Identify which cell holds the provided text, then report its (X, Y) central coordinate. 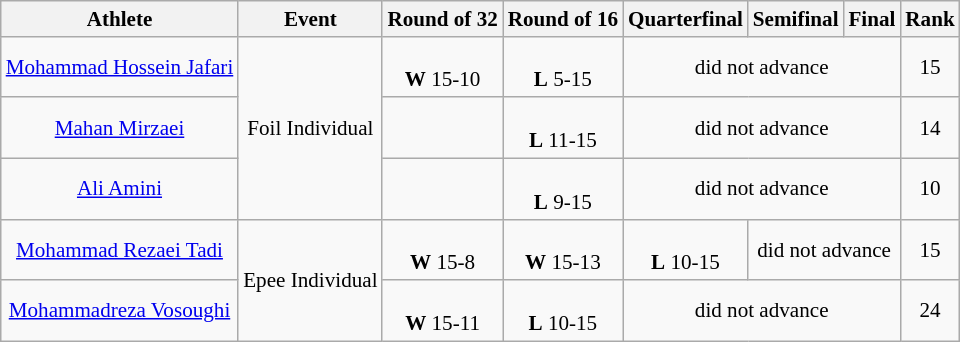
L 5-15 (563, 66)
10 (930, 188)
Ali Amini (120, 188)
W 15-11 (442, 310)
Mohammadreza Vosoughi (120, 310)
Round of 16 (563, 18)
24 (930, 310)
Quarterfinal (686, 18)
Event (310, 18)
Round of 32 (442, 18)
Athlete (120, 18)
Final (872, 18)
L 11-15 (563, 128)
L 9-15 (563, 188)
W 15-8 (442, 250)
Semifinal (796, 18)
Mahan Mirzaei (120, 128)
W 15-10 (442, 66)
W 15-13 (563, 250)
14 (930, 128)
Mohammad Rezaei Tadi (120, 250)
Epee Individual (310, 280)
Mohammad Hossein Jafari (120, 66)
Foil Individual (310, 128)
Rank (930, 18)
